Provide the (x, y) coordinate of the cell's center where the given text is located.  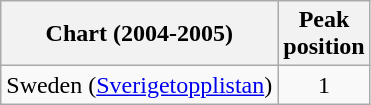
Sweden (Sverigetopplistan) (140, 85)
1 (324, 85)
Peakposition (324, 34)
Chart (2004-2005) (140, 34)
